Find where the given text appears and provide that cell's center as (x, y) coordinate. 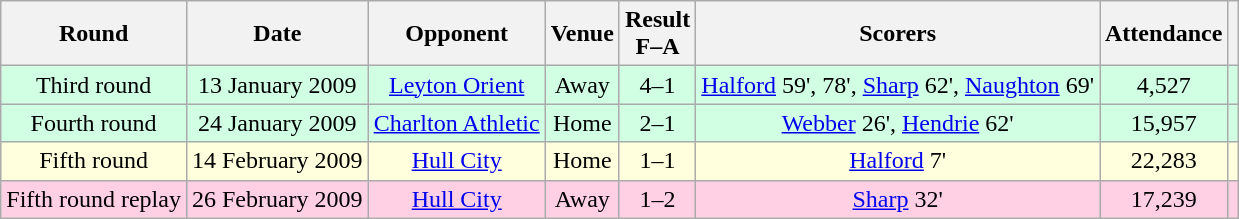
4–1 (657, 85)
ResultF–A (657, 34)
Date (277, 34)
1–2 (657, 199)
Sharp 32' (898, 199)
Webber 26', Hendrie 62' (898, 123)
Round (94, 34)
Halford 59', 78', Sharp 62', Naughton 69' (898, 85)
26 February 2009 (277, 199)
22,283 (1164, 161)
Leyton Orient (456, 85)
Fifth round (94, 161)
4,527 (1164, 85)
14 February 2009 (277, 161)
Attendance (1164, 34)
Halford 7' (898, 161)
1–1 (657, 161)
Third round (94, 85)
13 January 2009 (277, 85)
Fourth round (94, 123)
Charlton Athletic (456, 123)
Scorers (898, 34)
Venue (582, 34)
15,957 (1164, 123)
Fifth round replay (94, 199)
17,239 (1164, 199)
Opponent (456, 34)
2–1 (657, 123)
24 January 2009 (277, 123)
